Capture the cell that displays the provided text and extract its (X, Y) central coordinate. 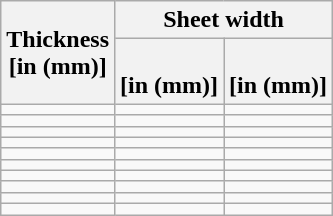
Sheet width (224, 20)
Thickness [in (mm)] (58, 52)
